Pinpoint the cell where the given text exists, returning its [x, y] midpoint coordinate. 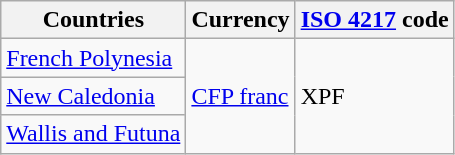
ISO 4217 code [374, 20]
New Caledonia [94, 96]
XPF [374, 96]
Wallis and Futuna [94, 134]
French Polynesia [94, 58]
Currency [240, 20]
Countries [94, 20]
CFP franc [240, 96]
